Find where the given text appears and provide that cell's center as [X, Y] coordinate. 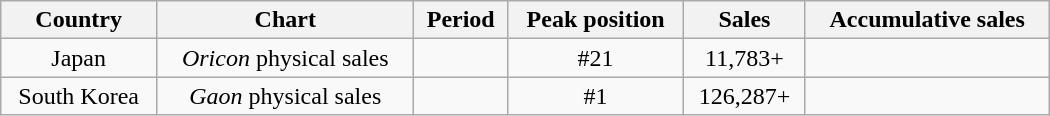
Accumulative sales [927, 20]
Oricon physical sales [286, 58]
Chart [286, 20]
Country [79, 20]
South Korea [79, 96]
#21 [595, 58]
Period [460, 20]
#1 [595, 96]
Peak position [595, 20]
11,783+ [744, 58]
126,287+ [744, 96]
Sales [744, 20]
Gaon physical sales [286, 96]
Japan [79, 58]
